Return the [x, y] coordinate for the center point of the cell that contains the specified text.  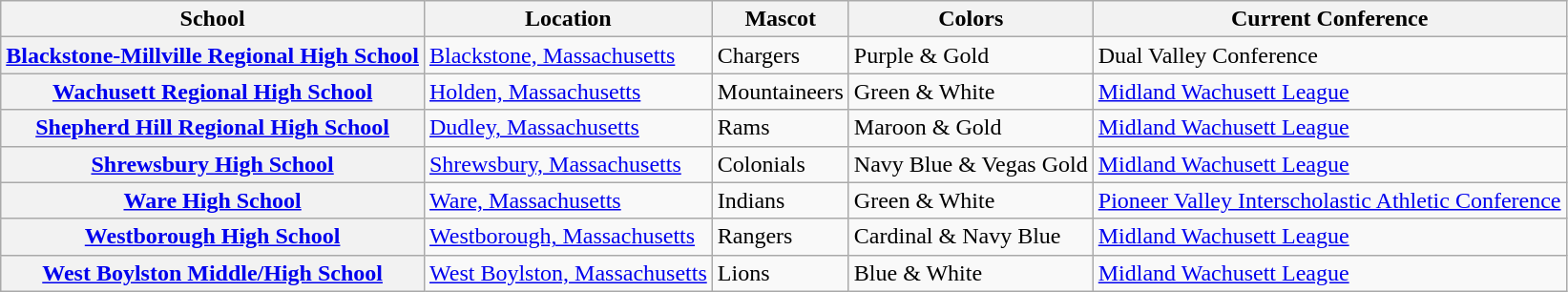
Mascot [781, 19]
Navy Blue & Vegas Gold [971, 164]
Wachusett Regional High School [213, 92]
Chargers [781, 55]
Westborough, Massachusetts [568, 237]
Current Conference [1329, 19]
Blackstone, Massachusetts [568, 55]
Ware High School [213, 200]
Rams [781, 128]
Shepherd Hill Regional High School [213, 128]
Lions [781, 273]
Ware, Massachusetts [568, 200]
West Boylston, Massachusetts [568, 273]
Dual Valley Conference [1329, 55]
Rangers [781, 237]
Shrewsbury High School [213, 164]
Cardinal & Navy Blue [971, 237]
Pioneer Valley Interscholastic Athletic Conference [1329, 200]
Purple & Gold [971, 55]
Maroon & Gold [971, 128]
Blackstone-Millville Regional High School [213, 55]
Dudley, Massachusetts [568, 128]
Location [568, 19]
Indians [781, 200]
Colors [971, 19]
Shrewsbury, Massachusetts [568, 164]
School [213, 19]
Westborough High School [213, 237]
Blue & White [971, 273]
Holden, Massachusetts [568, 92]
Mountaineers [781, 92]
West Boylston Middle/High School [213, 273]
Colonials [781, 164]
